For the text-containing cell, return its midpoint in (X, Y) coordinate format. 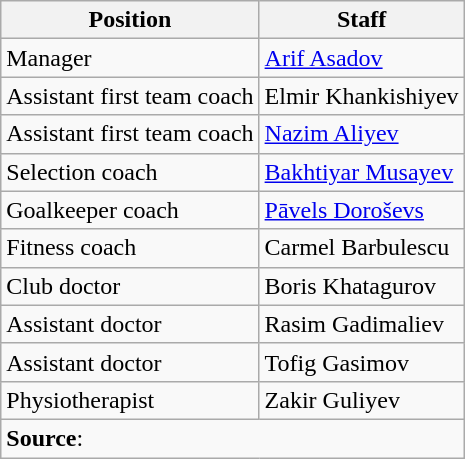
Goalkeeper coach (130, 210)
Position (130, 20)
Fitness coach (130, 248)
Rasim Gadimaliev (362, 324)
Selection coach (130, 172)
Source: (232, 438)
Manager (130, 58)
Physiotherapist (130, 400)
Tofig Gasimov (362, 362)
Club doctor (130, 286)
Staff (362, 20)
Elmir Khankishiyev (362, 96)
Bakhtiyar Musayev (362, 172)
Boris Khatagurov (362, 286)
Zakir Guliyev (362, 400)
Nazim Aliyev (362, 134)
Pāvels Doroševs (362, 210)
Carmel Barbulescu (362, 248)
Arif Asadov (362, 58)
